Output the [x, y] coordinate of the center of the cell containing the given text.  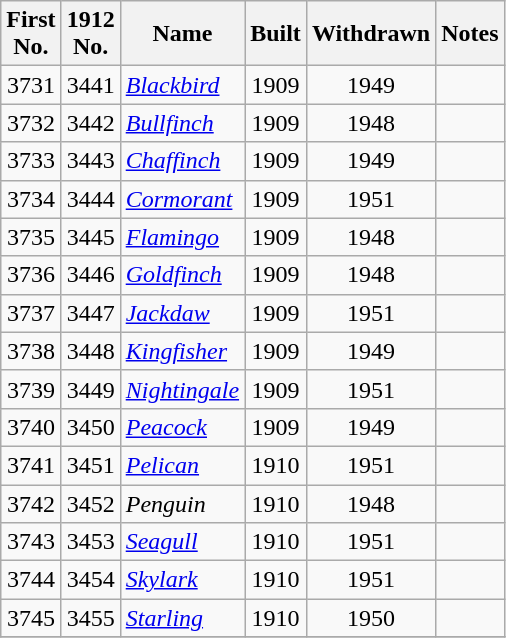
3453 [90, 542]
3744 [31, 580]
3441 [90, 85]
Withdrawn [370, 34]
3449 [90, 389]
Nightingale [182, 389]
3736 [31, 275]
3733 [31, 161]
Bullfinch [182, 123]
3450 [90, 427]
3738 [31, 351]
3442 [90, 123]
3446 [90, 275]
Blackbird [182, 85]
Jackdaw [182, 313]
3454 [90, 580]
Kingfisher [182, 351]
3742 [31, 503]
Peacock [182, 427]
Penguin [182, 503]
3448 [90, 351]
Chaffinch [182, 161]
Notes [470, 34]
3445 [90, 237]
Flamingo [182, 237]
3745 [31, 618]
3455 [90, 618]
1912No. [90, 34]
1950 [370, 618]
Built [276, 34]
3741 [31, 465]
3444 [90, 199]
3737 [31, 313]
Name [182, 34]
3734 [31, 199]
3740 [31, 427]
3739 [31, 389]
3732 [31, 123]
Starling [182, 618]
Skylark [182, 580]
3452 [90, 503]
3731 [31, 85]
Pelican [182, 465]
Seagull [182, 542]
Cormorant [182, 199]
3743 [31, 542]
FirstNo. [31, 34]
Goldfinch [182, 275]
3451 [90, 465]
3735 [31, 237]
3443 [90, 161]
3447 [90, 313]
